Return (X, Y) of the center of cell containing provided text 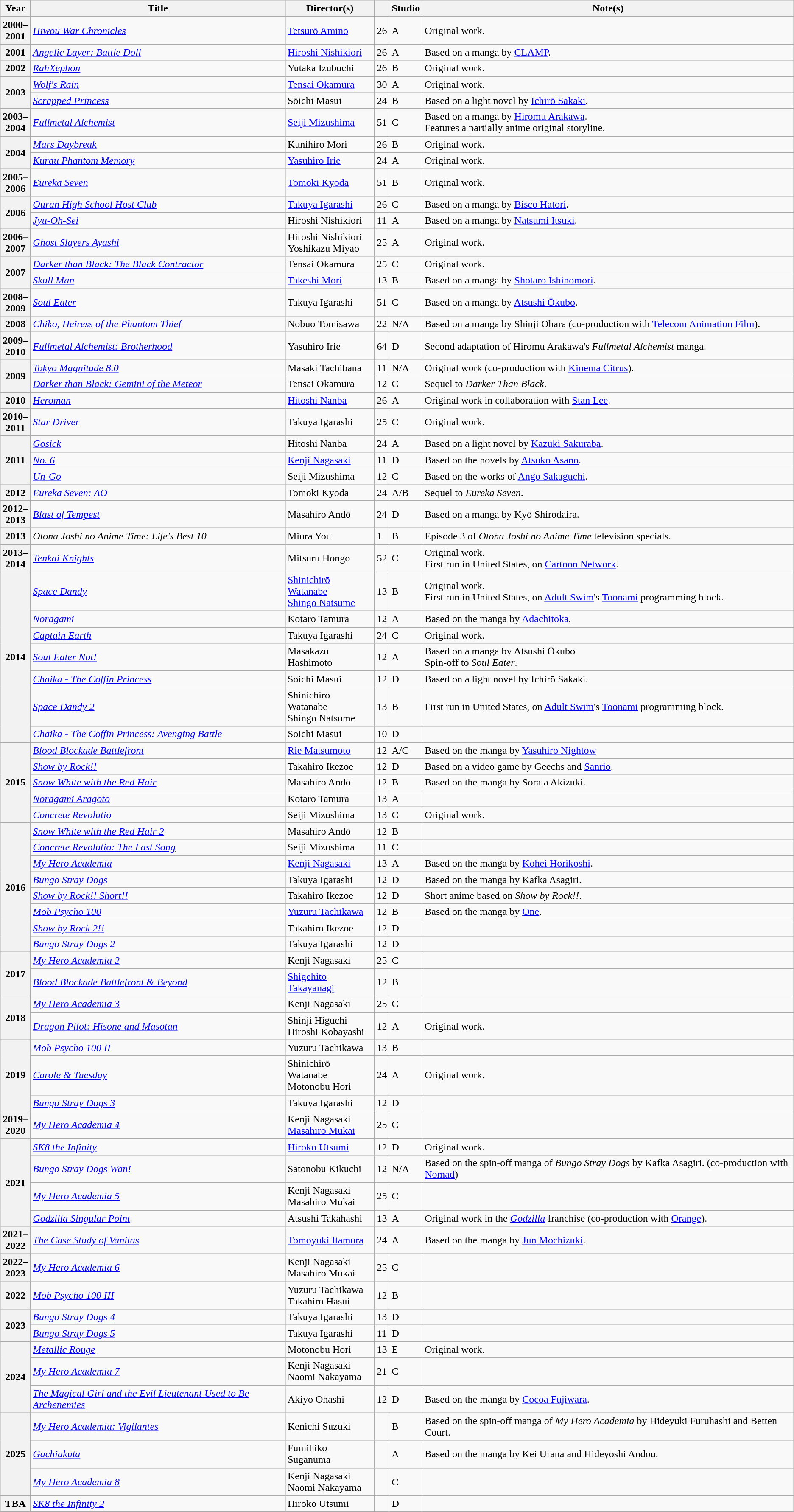
Based on a manga by Hiromu Arakawa.Features a partially anime original storyline. (608, 122)
Year (15, 8)
Space Dandy 2 (158, 707)
2000–2001 (15, 31)
Title (158, 8)
Scrapped Princess (158, 101)
Studio (406, 8)
My Hero Academia 5 (158, 1196)
Soul Eater (158, 302)
Darker than Black: The Black Contractor (158, 264)
My Hero Academia 4 (158, 1125)
Tomoyuki Itamura (330, 1240)
Based on a manga by Shinji Ohara (co-production with Telecom Animation Film). (608, 324)
2007 (15, 272)
Based on the novels by Atsuko Asano. (608, 460)
2010–2011 (15, 422)
No. 6 (158, 460)
21 (382, 1372)
Based on the manga by Yasuhiro Nightow (608, 750)
Based on a manga by CLAMP. (608, 52)
Nobuo Tomisawa (330, 324)
2014 (15, 657)
Akiyo Ohashi (330, 1399)
Based on a manga by Atsushi ŌkuboSpin-off to Soul Eater. (608, 657)
Based on a manga by Shotaro Ishinomori. (608, 281)
Tokyo Magnitude 8.0 (158, 368)
My Hero Academia 7 (158, 1372)
2011 (15, 460)
2008 (15, 324)
Based on a light novel by Kazuki Sakuraba. (608, 444)
Yuzuru Tachikawa Takahiro Hasui (330, 1295)
Miura You (330, 536)
2015 (15, 783)
Original work.First run in United States, on Adult Swim's Toonami programming block. (608, 592)
2025 (15, 1454)
Motonobu Hori (330, 1349)
Shinji Higuchi Hiroshi Kobayashi (330, 1026)
Based on the manga by Kōhei Horikoshi. (608, 863)
2022–2023 (15, 1268)
A/B (406, 492)
My Hero Academia 3 (158, 1004)
Gachiakuta (158, 1454)
My Hero Academia 8 (158, 1482)
Mitsuru Hongo (330, 558)
First run in United States, on Adult Swim's Toonami programming block. (608, 707)
2022 (15, 1295)
2021–2022 (15, 1240)
2013 (15, 536)
Hiroshi NishikioriYoshikazu Miyao (330, 242)
Wolf's Rain (158, 84)
My Hero Academia 2 (158, 960)
Noragami (158, 619)
Fullmetal Alchemist (158, 122)
Takeshi Mori (330, 281)
2019–2020 (15, 1125)
Based on a manga by Bisco Hatori. (608, 204)
2023 (15, 1325)
2002 (15, 68)
Gosick (158, 444)
Chiko, Heiress of the Phantom Thief (158, 324)
2006 (15, 212)
2009–2010 (15, 346)
The Case Study of Vanitas (158, 1240)
Show by Rock 2!! (158, 928)
Fullmetal Alchemist: Brotherhood (158, 346)
10 (382, 734)
Masakazu Hashimoto (330, 657)
Darker than Black: Gemini of the Meteor (158, 384)
Masaki Tachibana (330, 368)
SK8 the Infinity 2 (158, 1504)
Yutaka Izubuchi (330, 68)
Based on the manga by Jun Mochizuki. (608, 1240)
Kunihiro Mori (330, 144)
TBA (15, 1504)
My Hero Academia 6 (158, 1268)
Concrete Revolutio (158, 815)
2006–2007 (15, 242)
2009 (15, 376)
Eureka Seven: AO (158, 492)
Snow White with the Red Hair 2 (158, 831)
2018 (15, 1018)
Second adaptation of Hiromu Arakawa's Fullmetal Alchemist manga. (608, 346)
Based on a manga by Kyō Shirodaira. (608, 514)
Tenkai Knights (158, 558)
Based on a manga by Atsushi Ōkubo. (608, 302)
Captain Earth (158, 635)
Bungo Stray Dogs Wan! (158, 1169)
Based on a video game by Geechs and Sanrio. (608, 766)
Based on the manga by Adachitoka. (608, 619)
Based on the manga by Kei Urana and Hideyoshi Andou. (608, 1454)
Blast of Tempest (158, 514)
Heroman (158, 400)
2017 (15, 974)
My Hero Academia: Vigilantes (158, 1427)
Un-Go (158, 476)
64 (382, 346)
The Magical Girl and the Evil Lieutenant Used to Be Archenemies (158, 1399)
SK8 the Infinity (158, 1147)
Mars Daybreak (158, 144)
Carole & Tuesday (158, 1075)
2004 (15, 152)
My Hero Academia (158, 863)
52 (382, 558)
Satonobu Kikuchi (330, 1169)
Dragon Pilot: Hisone and Masotan (158, 1026)
Sequel to Darker Than Black. (608, 384)
A/C (406, 750)
2019 (15, 1075)
Shinichirō Watanabe Motonobu Hori (330, 1075)
Based on the works of Ango Sakaguchi. (608, 476)
Sōichi Masui (330, 101)
Chaika - The Coffin Princess: Avenging Battle (158, 734)
22 (382, 324)
Based on the manga by One. (608, 912)
2012 (15, 492)
2001 (15, 52)
1 (382, 536)
Show by Rock!! (158, 766)
2016 (15, 887)
2021 (15, 1182)
Based on the manga by Cocoa Fujiwara. (608, 1399)
Mob Psycho 100 (158, 912)
2013–2014 (15, 558)
Noragami Aragoto (158, 799)
Mob Psycho 100 II (158, 1048)
Based on the manga by Sorata Akizuki. (608, 783)
Fumihiko Suganuma (330, 1454)
Sequel to Eureka Seven. (608, 492)
Kenichi Suzuki (330, 1427)
Bungo Stray Dogs 3 (158, 1103)
Tetsurō Amino (330, 31)
Mob Psycho 100 III (158, 1295)
Note(s) (608, 8)
Short anime based on Show by Rock!!. (608, 896)
Chaika - The Coffin Princess (158, 679)
Rie Matsumoto (330, 750)
Angelic Layer: Battle Doll (158, 52)
Concrete Revolutio: The Last Song (158, 847)
Skull Man (158, 281)
30 (382, 84)
E (406, 1349)
Metallic Rouge (158, 1349)
Original work in the Godzilla franchise (co-production with Orange). (608, 1218)
2012–2013 (15, 514)
Godzilla Singular Point (158, 1218)
Blood Blockade Battlefront & Beyond (158, 982)
Otona Joshi no Anime Time: Life's Best 10 (158, 536)
Bungo Stray Dogs (158, 880)
Bungo Stray Dogs 4 (158, 1317)
Snow White with the Red Hair (158, 783)
Episode 3 of Otona Joshi no Anime Time television specials. (608, 536)
Director(s) (330, 8)
Blood Blockade Battlefront (158, 750)
Ouran High School Host Club (158, 204)
Atsushi Takahashi (330, 1218)
Star Driver (158, 422)
2008–2009 (15, 302)
2024 (15, 1377)
2003 (15, 93)
Based on the spin-off manga of My Hero Academia by Hideyuki Furuhashi and Betten Court. (608, 1427)
Bungo Stray Dogs 2 (158, 944)
Shigehito Takayanagi (330, 982)
Space Dandy (158, 592)
Kurau Phantom Memory (158, 160)
RahXephon (158, 68)
Hiwou War Chronicles (158, 31)
Bungo Stray Dogs 5 (158, 1333)
Based on a manga by Natsumi Itsuki. (608, 220)
Original work (co-production with Kinema Citrus). (608, 368)
Show by Rock!! Short!! (158, 896)
Based on the spin-off manga of Bungo Stray Dogs by Kafka Asagiri. (co-production with Nomad) (608, 1169)
Based on the manga by Kafka Asagiri. (608, 880)
Jyu-Oh-Sei (158, 220)
Eureka Seven (158, 182)
2010 (15, 400)
2003–2004 (15, 122)
Soul Eater Not! (158, 657)
Original work.First run in United States, on Cartoon Network. (608, 558)
Ghost Slayers Ayashi (158, 242)
2005–2006 (15, 182)
Original work in collaboration with Stan Lee. (608, 400)
